Search for the cell housing the specified text and yield its [X, Y] center coordinate. 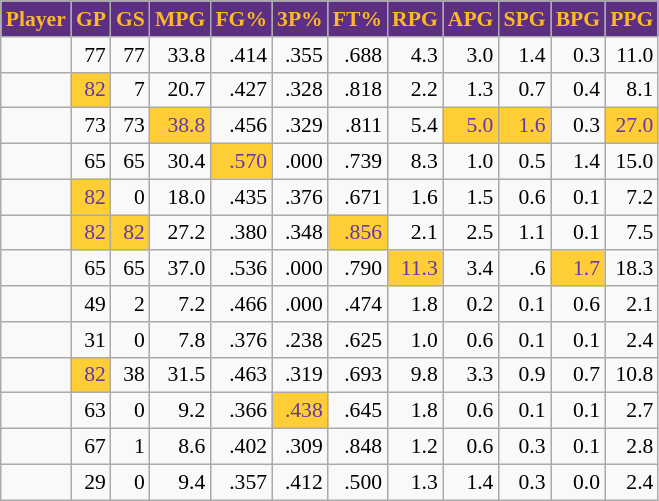
.625 [358, 340]
3P% [300, 19]
20.7 [180, 90]
.474 [358, 304]
67 [91, 447]
0.4 [578, 90]
49 [91, 304]
8.1 [632, 90]
GP [91, 19]
MPG [180, 19]
.329 [300, 126]
2.7 [632, 411]
7.8 [180, 340]
.366 [241, 411]
9.8 [415, 375]
PPG [632, 19]
FT% [358, 19]
2.5 [471, 233]
5.0 [471, 126]
.357 [241, 482]
27.0 [632, 126]
0.9 [524, 375]
1.7 [578, 269]
7 [130, 90]
8.3 [415, 162]
Player [36, 19]
.500 [358, 482]
.6 [524, 269]
GS [130, 19]
.536 [241, 269]
RPG [415, 19]
.319 [300, 375]
0.5 [524, 162]
31 [91, 340]
.438 [300, 411]
7.5 [632, 233]
2 [130, 304]
37.0 [180, 269]
1.1 [524, 233]
0.2 [471, 304]
29 [91, 482]
4.3 [415, 55]
9.2 [180, 411]
FG% [241, 19]
8.6 [180, 447]
APG [471, 19]
.818 [358, 90]
.456 [241, 126]
18.0 [180, 197]
11.3 [415, 269]
10.8 [632, 375]
.412 [300, 482]
2.8 [632, 447]
.466 [241, 304]
.688 [358, 55]
18.3 [632, 269]
.790 [358, 269]
.856 [358, 233]
2.2 [415, 90]
1.2 [415, 447]
.645 [358, 411]
11.0 [632, 55]
SPG [524, 19]
.463 [241, 375]
0.0 [578, 482]
5.4 [415, 126]
9.4 [180, 482]
27.2 [180, 233]
.309 [300, 447]
.414 [241, 55]
1.5 [471, 197]
63 [91, 411]
.570 [241, 162]
30.4 [180, 162]
38 [130, 375]
3.0 [471, 55]
BPG [578, 19]
.402 [241, 447]
.671 [358, 197]
3.4 [471, 269]
31.5 [180, 375]
.739 [358, 162]
3.3 [471, 375]
.355 [300, 55]
.328 [300, 90]
.427 [241, 90]
.435 [241, 197]
.348 [300, 233]
15.0 [632, 162]
38.8 [180, 126]
.848 [358, 447]
.238 [300, 340]
1 [130, 447]
33.8 [180, 55]
.811 [358, 126]
.693 [358, 375]
.380 [241, 233]
